Identify which cell holds the provided text, then report its (x, y) central coordinate. 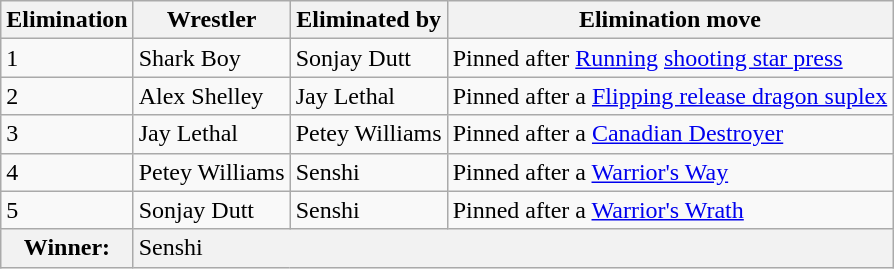
Pinned after a Warrior's Way (670, 172)
Eliminated by (368, 20)
Pinned after a Flipping release dragon suplex (670, 96)
Wrestler (212, 20)
2 (67, 96)
4 (67, 172)
Alex Shelley (212, 96)
Pinned after a Canadian Destroyer (670, 134)
Pinned after Running shooting star press (670, 58)
5 (67, 210)
Pinned after a Warrior's Wrath (670, 210)
Elimination move (670, 20)
Shark Boy (212, 58)
Elimination (67, 20)
Winner: (67, 248)
1 (67, 58)
3 (67, 134)
